For the text-containing cell, return its midpoint in (x, y) coordinate format. 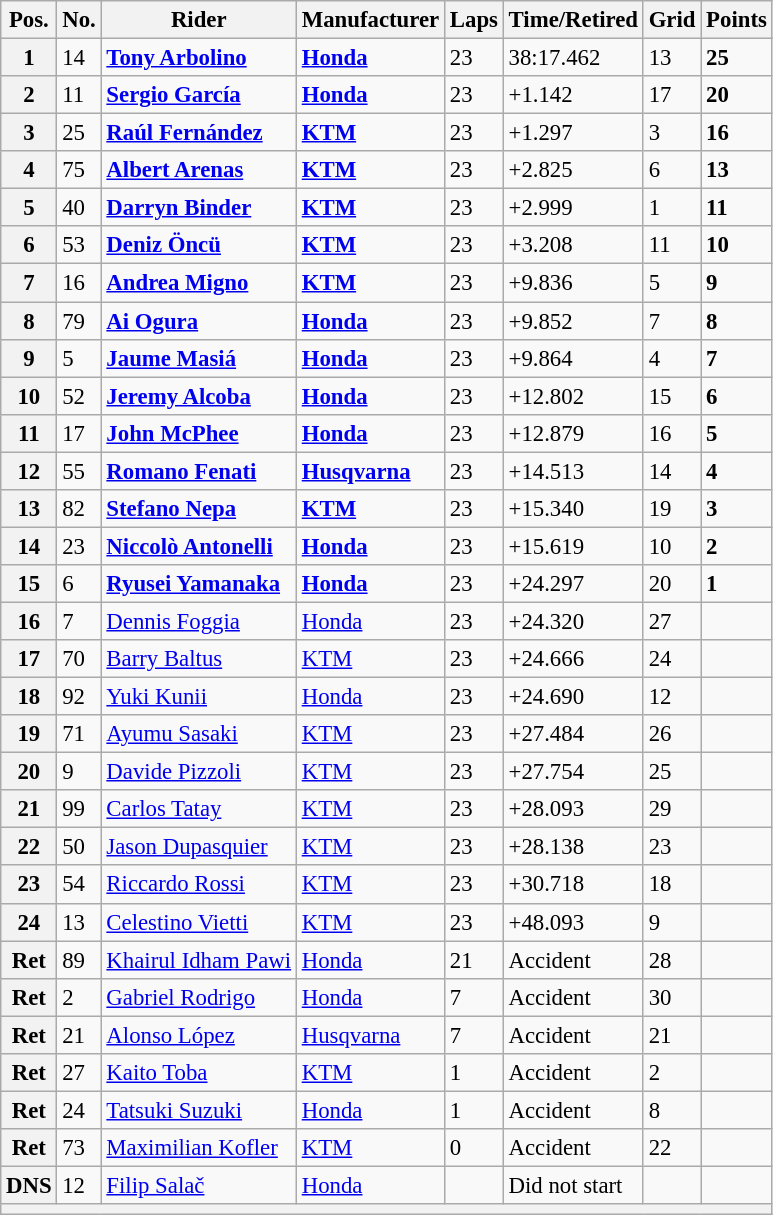
+30.718 (573, 885)
Points (736, 20)
Darryn Binder (198, 208)
55 (79, 471)
+15.619 (573, 546)
+48.093 (573, 922)
Laps (474, 20)
Tony Arbolino (198, 58)
28 (672, 960)
Davide Pizzoli (198, 772)
38:17.462 (573, 58)
Carlos Tatay (198, 809)
Ayumu Sasaki (198, 734)
+14.513 (573, 471)
Rider (198, 20)
+1.142 (573, 95)
75 (79, 170)
Sergio García (198, 95)
+27.754 (573, 772)
Jason Dupasquier (198, 847)
Ai Ogura (198, 321)
73 (79, 1148)
+9.852 (573, 321)
+28.093 (573, 809)
82 (79, 509)
+1.297 (573, 133)
0 (474, 1148)
52 (79, 396)
92 (79, 697)
Jeremy Alcoba (198, 396)
30 (672, 997)
Maximilian Kofler (198, 1148)
Manufacturer (370, 20)
Kaito Toba (198, 1073)
+24.297 (573, 584)
Tatsuki Suzuki (198, 1110)
Grid (672, 20)
50 (79, 847)
+12.879 (573, 433)
Riccardo Rossi (198, 885)
+28.138 (573, 847)
Deniz Öncü (198, 245)
54 (79, 885)
53 (79, 245)
Jaume Masiá (198, 358)
71 (79, 734)
Albert Arenas (198, 170)
29 (672, 809)
Khairul Idham Pawi (198, 960)
+2.825 (573, 170)
Raúl Fernández (198, 133)
No. (79, 20)
99 (79, 809)
Celestino Vietti (198, 922)
26 (672, 734)
DNS (29, 1185)
Pos. (29, 20)
Filip Salač (198, 1185)
70 (79, 659)
John McPhee (198, 433)
Dennis Foggia (198, 621)
+24.666 (573, 659)
+12.802 (573, 396)
+27.484 (573, 734)
+24.690 (573, 697)
Did not start (573, 1185)
+15.340 (573, 509)
Yuki Kunii (198, 697)
Andrea Migno (198, 283)
Stefano Nepa (198, 509)
+2.999 (573, 208)
Niccolò Antonelli (198, 546)
+24.320 (573, 621)
+9.864 (573, 358)
Barry Baltus (198, 659)
+9.836 (573, 283)
Ryusei Yamanaka (198, 584)
40 (79, 208)
Alonso López (198, 1035)
Time/Retired (573, 20)
89 (79, 960)
Romano Fenati (198, 471)
+3.208 (573, 245)
Gabriel Rodrigo (198, 997)
79 (79, 321)
